Locate the cell with the specified text and output its [x, y] center coordinate. 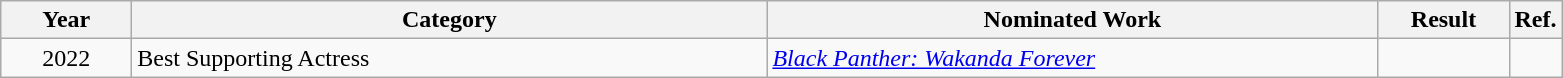
Year [66, 20]
Best Supporting Actress [450, 58]
Ref. [1536, 20]
Nominated Work [1072, 20]
Result [1444, 20]
2022 [66, 58]
Category [450, 20]
Black Panther: Wakanda Forever [1072, 58]
